Output the (X, Y) coordinate of the center of the cell containing the given text.  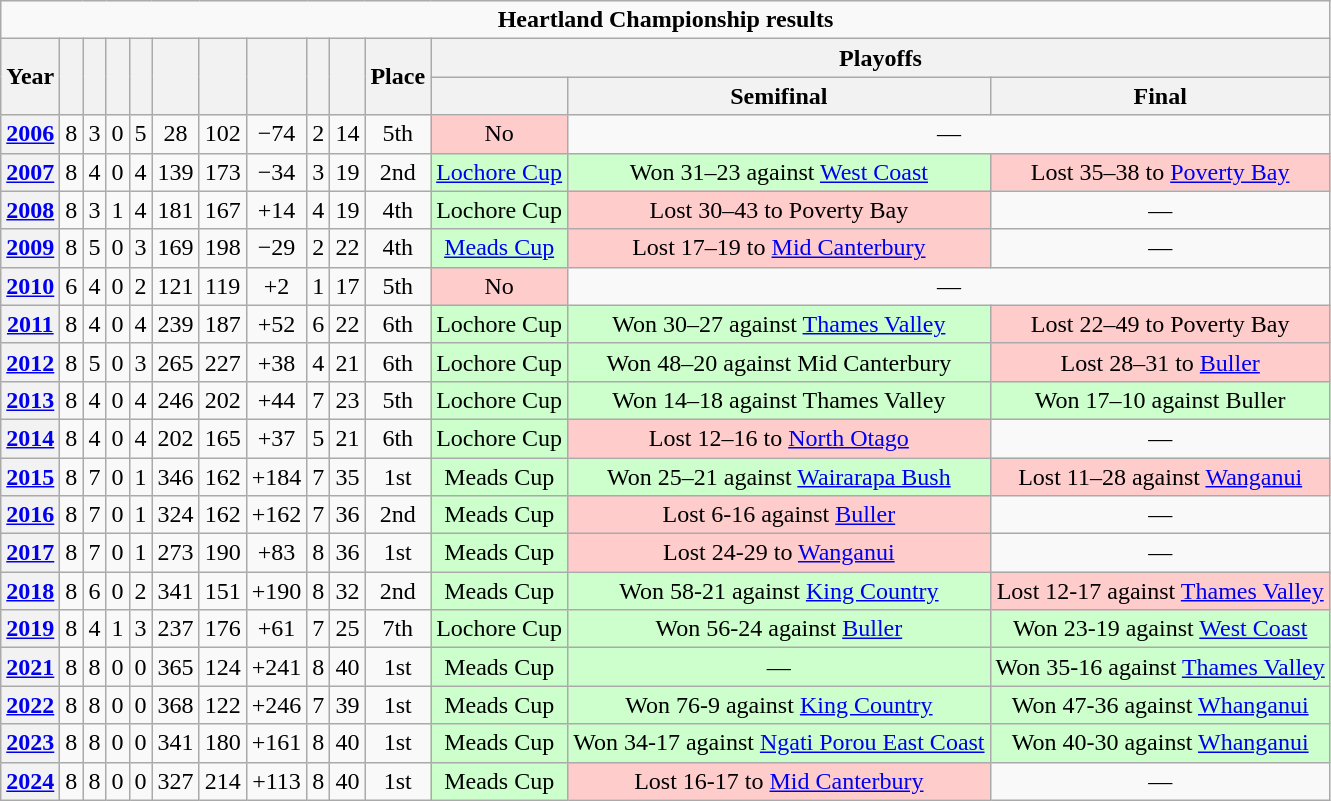
39 (348, 705)
35 (348, 477)
2008 (30, 210)
165 (222, 438)
2011 (30, 324)
Lost 12-17 against Thames Valley (1160, 591)
17 (348, 286)
Won 76-9 against King Country (779, 705)
167 (222, 210)
Lost 11–28 against Wanganui (1160, 477)
2017 (30, 553)
25 (348, 629)
Playoffs (881, 58)
Lost 22–49 to Poverty Bay (1160, 324)
+38 (276, 362)
Lost 35–38 to Poverty Bay (1160, 172)
Won 34-17 against Ngati Porou East Coast (779, 743)
+52 (276, 324)
327 (176, 781)
214 (222, 781)
Won 23-19 against West Coast (1160, 629)
2006 (30, 134)
+37 (276, 438)
121 (176, 286)
+113 (276, 781)
173 (222, 172)
2007 (30, 172)
+184 (276, 477)
Won 48–20 against Mid Canterbury (779, 362)
237 (176, 629)
246 (176, 400)
Lost 17–19 to Mid Canterbury (779, 248)
365 (176, 667)
28 (176, 134)
Final (1160, 96)
Lost 12–16 to North Otago (779, 438)
198 (222, 248)
181 (176, 210)
169 (176, 248)
273 (176, 553)
Won 35-16 against Thames Valley (1160, 667)
−29 (276, 248)
Lost 24-29 to Wanganui (779, 553)
Won 17–10 against Buller (1160, 400)
Place (398, 77)
151 (222, 591)
2024 (30, 781)
+246 (276, 705)
Won 31–23 against West Coast (779, 172)
139 (176, 172)
122 (222, 705)
Won 25–21 against Wairarapa Bush (779, 477)
2021 (30, 667)
265 (176, 362)
+161 (276, 743)
2014 (30, 438)
+2 (276, 286)
2012 (30, 362)
+162 (276, 515)
+61 (276, 629)
Won 47-36 against Whanganui (1160, 705)
Won 58-21 against King Country (779, 591)
324 (176, 515)
Year (30, 77)
368 (176, 705)
7th (398, 629)
−34 (276, 172)
2018 (30, 591)
119 (222, 286)
Semifinal (779, 96)
Lost 6-16 against Buller (779, 515)
+44 (276, 400)
2015 (30, 477)
2019 (30, 629)
Won 14–18 against Thames Valley (779, 400)
180 (222, 743)
Won 40-30 against Whanganui (1160, 743)
2013 (30, 400)
+14 (276, 210)
Heartland Championship results (666, 20)
+83 (276, 553)
Won 30–27 against Thames Valley (779, 324)
+190 (276, 591)
346 (176, 477)
2022 (30, 705)
176 (222, 629)
2016 (30, 515)
2023 (30, 743)
227 (222, 362)
187 (222, 324)
23 (348, 400)
14 (348, 134)
Lost 16-17 to Mid Canterbury (779, 781)
+241 (276, 667)
190 (222, 553)
Lost 28–31 to Buller (1160, 362)
Lost 30–43 to Poverty Bay (779, 210)
2010 (30, 286)
2009 (30, 248)
124 (222, 667)
102 (222, 134)
−74 (276, 134)
Won 56-24 against Buller (779, 629)
32 (348, 591)
239 (176, 324)
